Search for the cell housing the specified text and yield its (x, y) center coordinate. 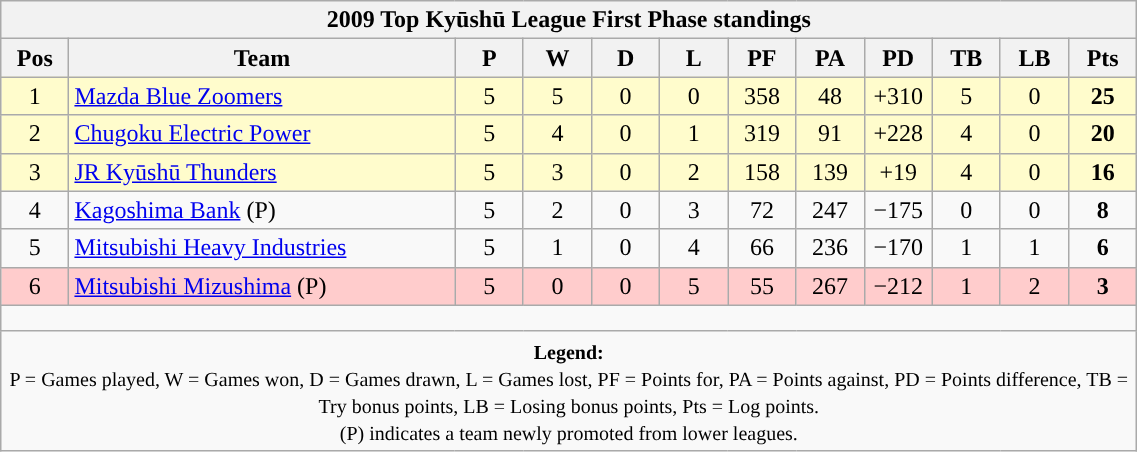
L (694, 58)
−170 (898, 248)
JR Kyūshū Thunders (262, 172)
Pts (1103, 58)
LB (1034, 58)
+310 (898, 96)
Mitsubishi Heavy Industries (262, 248)
319 (762, 134)
−212 (898, 286)
Mazda Blue Zoomers (262, 96)
2009 Top Kyūshū League First Phase standings (569, 20)
Chugoku Electric Power (262, 134)
PF (762, 58)
Mitsubishi Mizushima (P) (262, 286)
W (557, 58)
Kagoshima Bank (P) (262, 210)
72 (762, 210)
−175 (898, 210)
D (625, 58)
358 (762, 96)
PA (830, 58)
+19 (898, 172)
16 (1103, 172)
66 (762, 248)
158 (762, 172)
55 (762, 286)
247 (830, 210)
20 (1103, 134)
139 (830, 172)
+228 (898, 134)
Pos (35, 58)
8 (1103, 210)
48 (830, 96)
P (489, 58)
Team (262, 58)
267 (830, 286)
TB (966, 58)
PD (898, 58)
91 (830, 134)
25 (1103, 96)
236 (830, 248)
